Find where the given text appears and provide that cell's center as (x, y) coordinate. 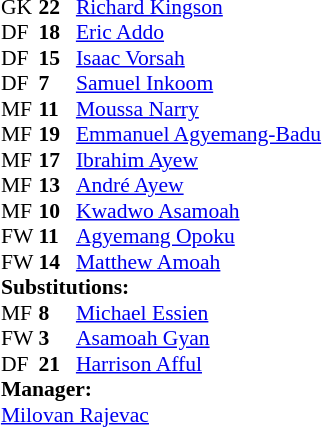
Matthew Amoah (198, 262)
Ibrahim Ayew (198, 160)
Asamoah Gyan (198, 339)
17 (57, 160)
Eric Addo (198, 33)
Michael Essien (198, 313)
3 (57, 339)
7 (57, 83)
18 (57, 33)
Isaac Vorsah (198, 58)
Samuel Inkoom (198, 83)
Kwadwo Asamoah (198, 211)
André Ayew (198, 185)
Manager: (161, 389)
Harrison Afful (198, 364)
13 (57, 185)
Moussa Narry (198, 109)
14 (57, 262)
Agyemang Opoku (198, 237)
Emmanuel Agyemang-Badu (198, 135)
10 (57, 211)
19 (57, 135)
8 (57, 313)
Substitutions: (161, 287)
21 (57, 364)
15 (57, 58)
